Scan for the cell matching the given text and deliver its [X, Y] coordinate at center. 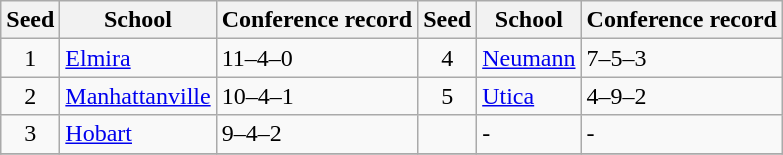
4 [448, 58]
Neumann [529, 58]
4–9–2 [682, 96]
Hobart [138, 134]
7–5–3 [682, 58]
11–4–0 [316, 58]
Elmira [138, 58]
Manhattanville [138, 96]
1 [30, 58]
3 [30, 134]
Utica [529, 96]
9–4–2 [316, 134]
10–4–1 [316, 96]
2 [30, 96]
5 [448, 96]
